Return the (X, Y) coordinate for the center point of the cell that contains the specified text.  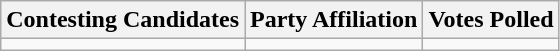
Contesting Candidates (123, 20)
Votes Polled (491, 20)
Party Affiliation (334, 20)
